Search for the cell housing the specified text and yield its (X, Y) center coordinate. 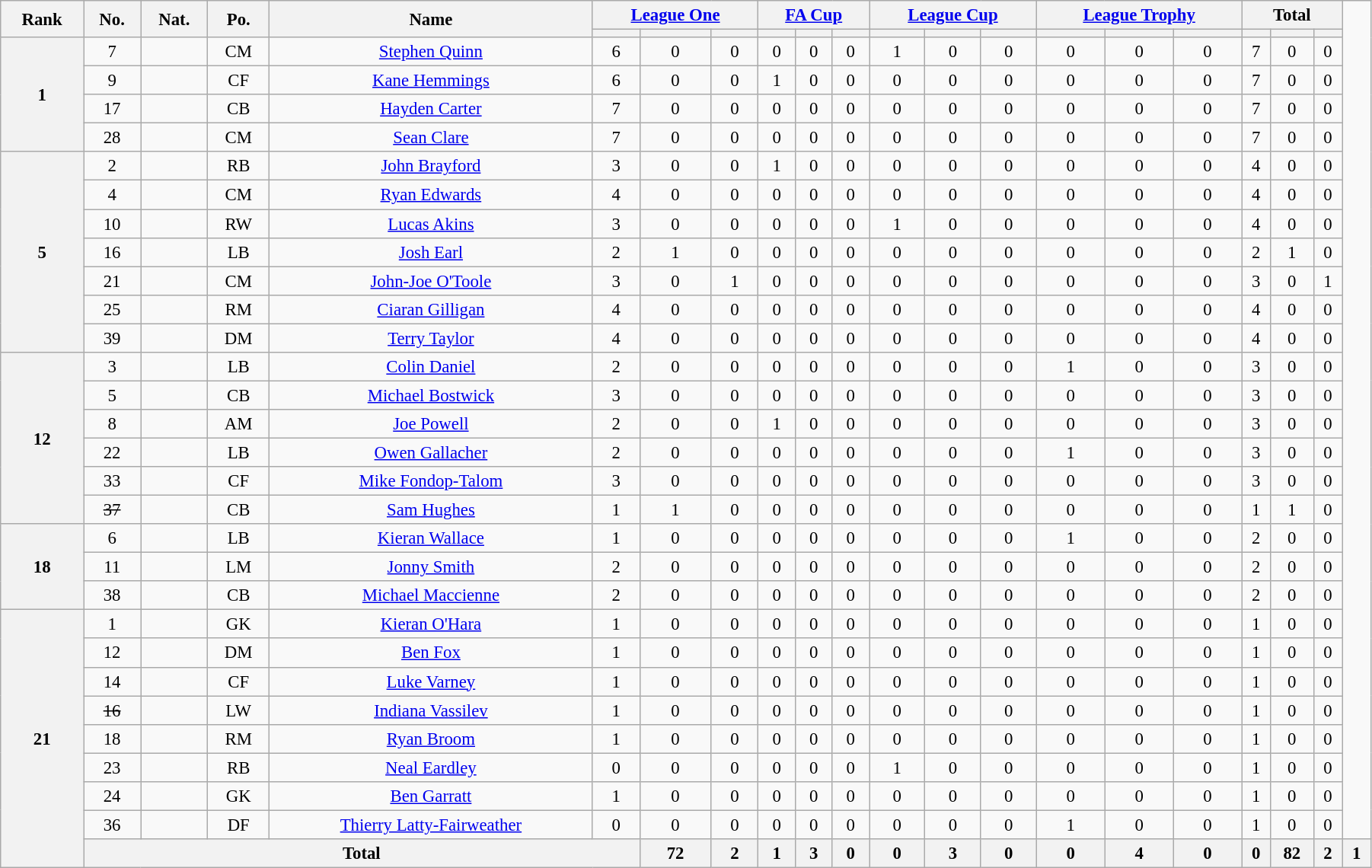
League Cup (953, 15)
10 (113, 224)
Owen Gallacher (431, 452)
9 (113, 81)
League Trophy (1139, 15)
John-Joe O'Toole (431, 281)
Rank (43, 19)
Po. (239, 19)
John Brayford (431, 167)
Luke Varney (431, 681)
Kieran O'Hara (431, 624)
Ben Garratt (431, 796)
23 (113, 767)
8 (113, 424)
Name (431, 19)
Michael Bostwick (431, 395)
Kieran Wallace (431, 538)
14 (113, 681)
Hayden Carter (431, 109)
Ben Fox (431, 653)
28 (113, 138)
17 (113, 109)
LW (239, 710)
Sam Hughes (431, 510)
No. (113, 19)
Neal Eardley (431, 767)
Lucas Akins (431, 224)
37 (113, 510)
33 (113, 481)
FA Cup (814, 15)
Thierry Latty-Fairweather (431, 825)
24 (113, 796)
Ryan Broom (431, 739)
11 (113, 567)
Ciaran Gilligan (431, 309)
Kane Hemmings (431, 81)
82 (1291, 854)
22 (113, 452)
Michael Maccienne (431, 595)
AM (239, 424)
LM (239, 567)
36 (113, 825)
Jonny Smith (431, 567)
Sean Clare (431, 138)
RW (239, 224)
39 (113, 338)
Indiana Vassilev (431, 710)
Stephen Quinn (431, 52)
League One (675, 15)
25 (113, 309)
Terry Taylor (431, 338)
72 (675, 854)
38 (113, 595)
Nat. (174, 19)
Ryan Edwards (431, 195)
Joe Powell (431, 424)
DF (239, 825)
Mike Fondop-Talom (431, 481)
Colin Daniel (431, 367)
Josh Earl (431, 252)
